From the cell containing the given text, extract its center point as [X, Y] coordinate. 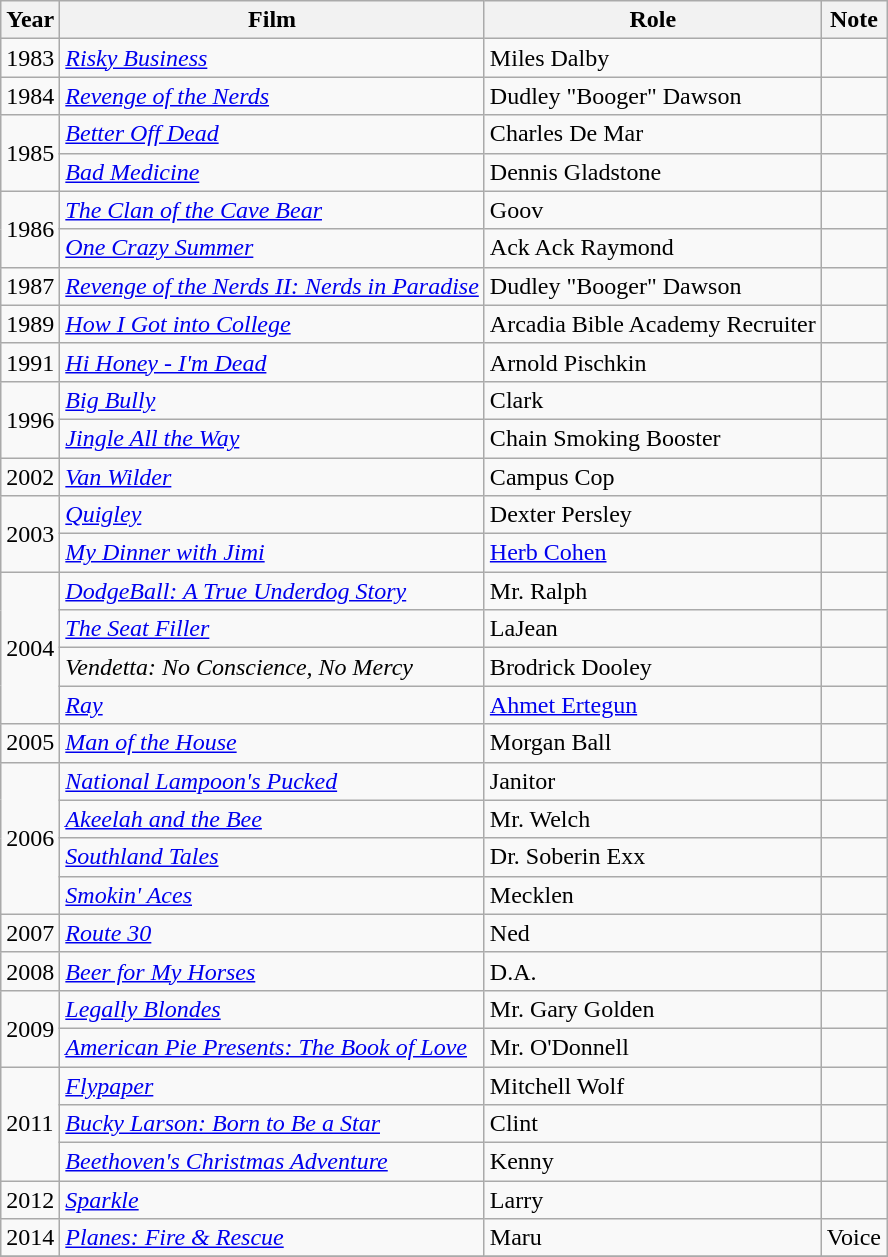
2007 [30, 933]
Planes: Fire & Rescue [272, 1238]
Vendetta: No Conscience, No Mercy [272, 667]
Chain Smoking Booster [652, 438]
American Pie Presents: The Book of Love [272, 1047]
My Dinner with Jimi [272, 553]
Miles Dalby [652, 58]
The Clan of the Cave Bear [272, 210]
1987 [30, 286]
D.A. [652, 971]
Clark [652, 400]
DodgeBall: A True Underdog Story [272, 591]
Man of the House [272, 743]
Dr. Soberin Exx [652, 857]
Beer for My Horses [272, 971]
Route 30 [272, 933]
Voice [854, 1238]
1996 [30, 419]
2011 [30, 1123]
Charles De Mar [652, 134]
1984 [30, 96]
Hi Honey - I'm Dead [272, 362]
Beethoven's Christmas Adventure [272, 1162]
Arcadia Bible Academy Recruiter [652, 324]
Sparkle [272, 1200]
Year [30, 20]
Ahmet Ertegun [652, 705]
Dexter Persley [652, 515]
Larry [652, 1200]
Morgan Ball [652, 743]
Brodrick Dooley [652, 667]
National Lampoon's Pucked [272, 781]
Risky Business [272, 58]
Role [652, 20]
Mr. Welch [652, 819]
Clint [652, 1124]
1986 [30, 229]
Ned [652, 933]
Herb Cohen [652, 553]
Big Bully [272, 400]
Mecklen [652, 895]
Mr. O'Donnell [652, 1047]
1983 [30, 58]
Ack Ack Raymond [652, 248]
2014 [30, 1238]
1985 [30, 153]
Kenny [652, 1162]
LaJean [652, 629]
2002 [30, 477]
Flypaper [272, 1085]
One Crazy Summer [272, 248]
The Seat Filler [272, 629]
2008 [30, 971]
Film [272, 20]
Quigley [272, 515]
Revenge of the Nerds II: Nerds in Paradise [272, 286]
Van Wilder [272, 477]
Legally Blondes [272, 1009]
Arnold Pischkin [652, 362]
Bad Medicine [272, 172]
Smokin' Aces [272, 895]
2009 [30, 1028]
2003 [30, 534]
Campus Cop [652, 477]
Jingle All the Way [272, 438]
Dennis Gladstone [652, 172]
Ray [272, 705]
Better Off Dead [272, 134]
Mr. Ralph [652, 591]
Janitor [652, 781]
Southland Tales [272, 857]
Revenge of the Nerds [272, 96]
Maru [652, 1238]
Akeelah and the Bee [272, 819]
How I Got into College [272, 324]
1989 [30, 324]
Mr. Gary Golden [652, 1009]
1991 [30, 362]
2005 [30, 743]
Note [854, 20]
Mitchell Wolf [652, 1085]
2004 [30, 648]
2012 [30, 1200]
2006 [30, 838]
Goov [652, 210]
Bucky Larson: Born to Be a Star [272, 1124]
